Capture the cell that displays the provided text and extract its (x, y) central coordinate. 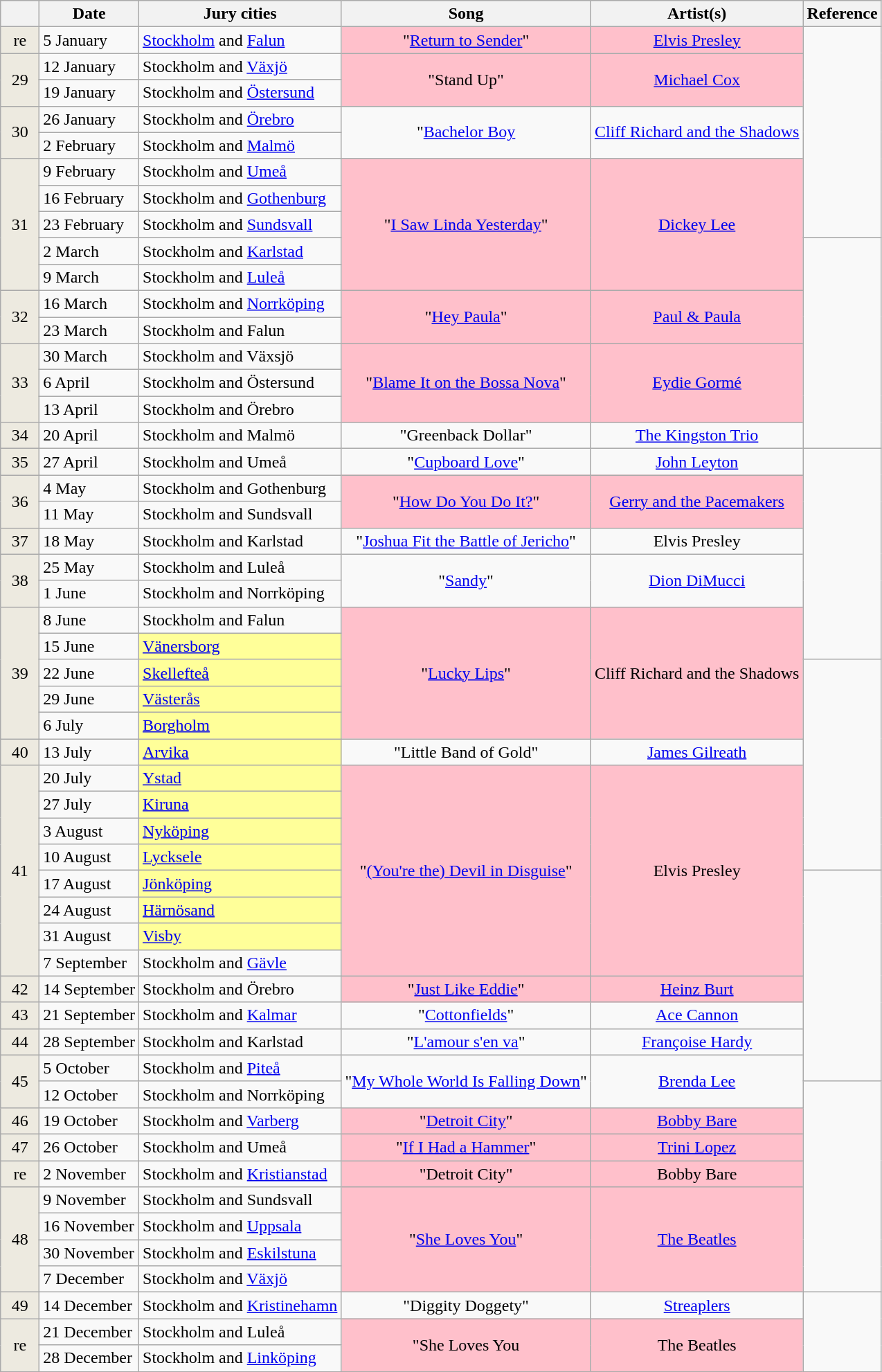
14 December (89, 1306)
Stockholm and Växsjö (240, 357)
Stockholm and Gävle (240, 963)
13 July (89, 751)
5 January (89, 40)
"My Whole World Is Falling Down" (466, 1081)
"Joshua Fit the Battle of Jericho" (466, 541)
Stockholm and Piteå (240, 1068)
18 May (89, 541)
Dickey Lee (696, 224)
3 August (89, 831)
7 December (89, 1279)
33 (20, 383)
"Cottonfields" (466, 1015)
Michael Cox (696, 80)
"Blame It on the Bossa Nova" (466, 383)
48 (20, 1240)
Kiruna (240, 805)
4 May (89, 488)
12 January (89, 66)
"Just Like Eddie" (466, 989)
"Cupboard Love" (466, 462)
"(You're the) Devil in Disguise" (466, 871)
Trini Lopez (696, 1147)
16 March (89, 303)
11 May (89, 515)
6 April (89, 383)
Jönköping (240, 884)
Vänersborg (240, 646)
Stockholm and Kalmar (240, 1015)
28 December (89, 1358)
"Bachelor Boy (466, 132)
16 February (89, 198)
Artist(s) (696, 14)
Skellefteå (240, 672)
21 December (89, 1332)
38 (20, 580)
23 March (89, 330)
15 June (89, 646)
Ace Cannon (696, 1015)
16 November (89, 1227)
James Gilreath (696, 751)
Jury cities (240, 14)
"Return to Sender" (466, 40)
"Greenback Dollar" (466, 436)
Dion DiMucci (696, 580)
Lycksele (240, 857)
Eydie Gormé (696, 383)
Stockholm and Eskilstuna (240, 1253)
1 June (89, 594)
Heinz Burt (696, 989)
Song (466, 14)
John Leyton (696, 462)
22 June (89, 672)
30 March (89, 357)
27 April (89, 462)
20 July (89, 778)
5 October (89, 1068)
45 (20, 1081)
26 October (89, 1147)
"She Loves You" (466, 1240)
Stockholm and Linköping (240, 1358)
"I Saw Linda Yesterday" (466, 224)
2 March (89, 251)
8 June (89, 620)
"She Loves You (466, 1345)
14 September (89, 989)
Stockholm and Kristianstad (240, 1174)
"Stand Up" (466, 80)
46 (20, 1121)
Streaplers (696, 1306)
21 September (89, 1015)
29 (20, 80)
9 November (89, 1200)
9 February (89, 172)
44 (20, 1042)
23 February (89, 224)
2 February (89, 145)
41 (20, 871)
40 (20, 751)
31 August (89, 936)
37 (20, 541)
Nyköping (240, 831)
Françoise Hardy (696, 1042)
Borgholm (240, 725)
39 (20, 672)
"Sandy" (466, 580)
Stockholm and Uppsala (240, 1227)
47 (20, 1147)
42 (20, 989)
Gerry and the Pacemakers (696, 501)
"Hey Paula" (466, 317)
6 July (89, 725)
"If I Had a Hammer" (466, 1147)
30 November (89, 1253)
Date (89, 14)
7 September (89, 963)
49 (20, 1306)
20 April (89, 436)
Arvika (240, 751)
"Lucky Lips" (466, 672)
Stockholm and Kristinehamn (240, 1306)
Ystad (240, 778)
Paul & Paula (696, 317)
35 (20, 462)
19 October (89, 1121)
31 (20, 224)
The Kingston Trio (696, 436)
17 August (89, 884)
43 (20, 1015)
9 March (89, 277)
"How Do You Do It?" (466, 501)
Visby (240, 936)
25 May (89, 567)
36 (20, 501)
"Little Band of Gold" (466, 751)
Brenda Lee (696, 1081)
26 January (89, 119)
30 (20, 132)
28 September (89, 1042)
Stockholm and Varberg (240, 1121)
24 August (89, 910)
Reference (842, 14)
"Diggity Doggety" (466, 1306)
32 (20, 317)
34 (20, 436)
10 August (89, 857)
12 October (89, 1094)
19 January (89, 93)
29 June (89, 699)
Västerås (240, 699)
2 November (89, 1174)
Härnösand (240, 910)
"L'amour s'en va" (466, 1042)
27 July (89, 805)
13 April (89, 409)
